Locate the cell with the specified text and output its [X, Y] center coordinate. 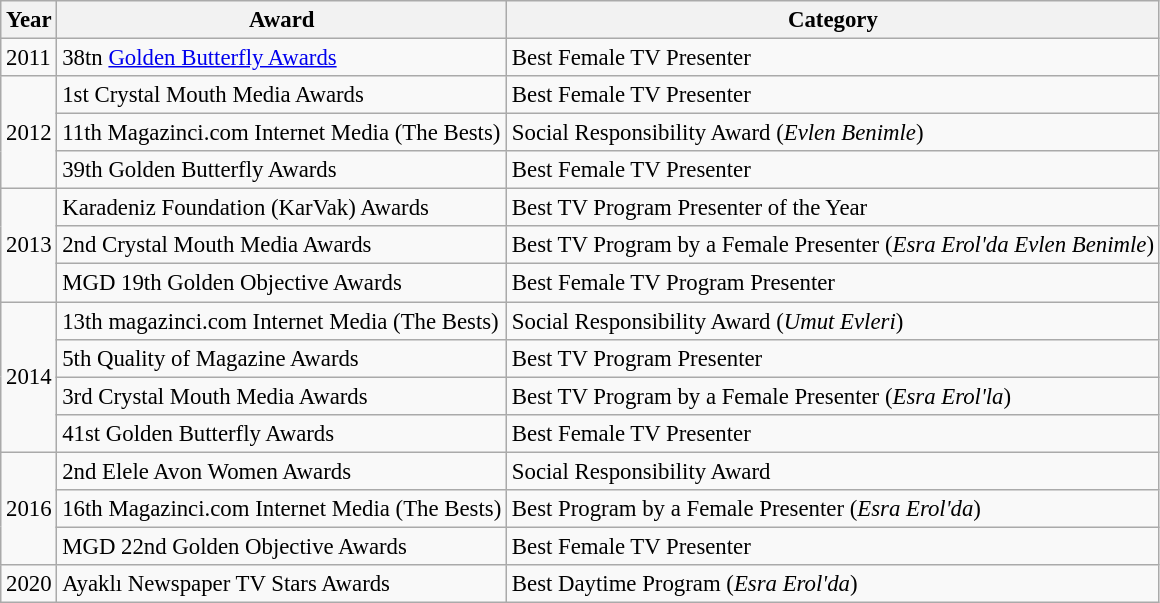
Social Responsibility Award (Evlen Benimle) [834, 133]
2nd Elele Avon Women Awards [282, 471]
Best Female TV Program Presenter [834, 283]
Best TV Program by a Female Presenter (Esra Erol'da Evlen Benimle) [834, 245]
Ayaklı Newspaper TV Stars Awards [282, 584]
16th Magazinci.com Internet Media (The Bests) [282, 509]
2012 [29, 132]
5th Quality of Magazine Awards [282, 358]
39th Golden Butterfly Awards [282, 170]
13th magazinci.com Internet Media (The Bests) [282, 321]
MGD 19th Golden Objective Awards [282, 283]
Best TV Program Presenter of the Year [834, 208]
Best Daytime Program (Esra Erol'da) [834, 584]
Social Responsibility Award (Umut Evleri) [834, 321]
Best TV Program Presenter [834, 358]
Social Responsibility Award [834, 471]
Best Program by a Female Presenter (Esra Erol'da) [834, 509]
2013 [29, 246]
2014 [29, 377]
Category [834, 20]
Award [282, 20]
Karadeniz Foundation (KarVak) Awards [282, 208]
41st Golden Butterfly Awards [282, 433]
3rd Crystal Mouth Media Awards [282, 396]
2011 [29, 58]
38tn Golden Butterfly Awards [282, 58]
1st Crystal Mouth Media Awards [282, 95]
2020 [29, 584]
Year [29, 20]
11th Magazinci.com Internet Media (The Bests) [282, 133]
2nd Crystal Mouth Media Awards [282, 245]
MGD 22nd Golden Objective Awards [282, 546]
2016 [29, 508]
Best TV Program by a Female Presenter (Esra Erol'la) [834, 396]
